Extract the (X, Y) coordinate from the center of the cell holding the provided text.  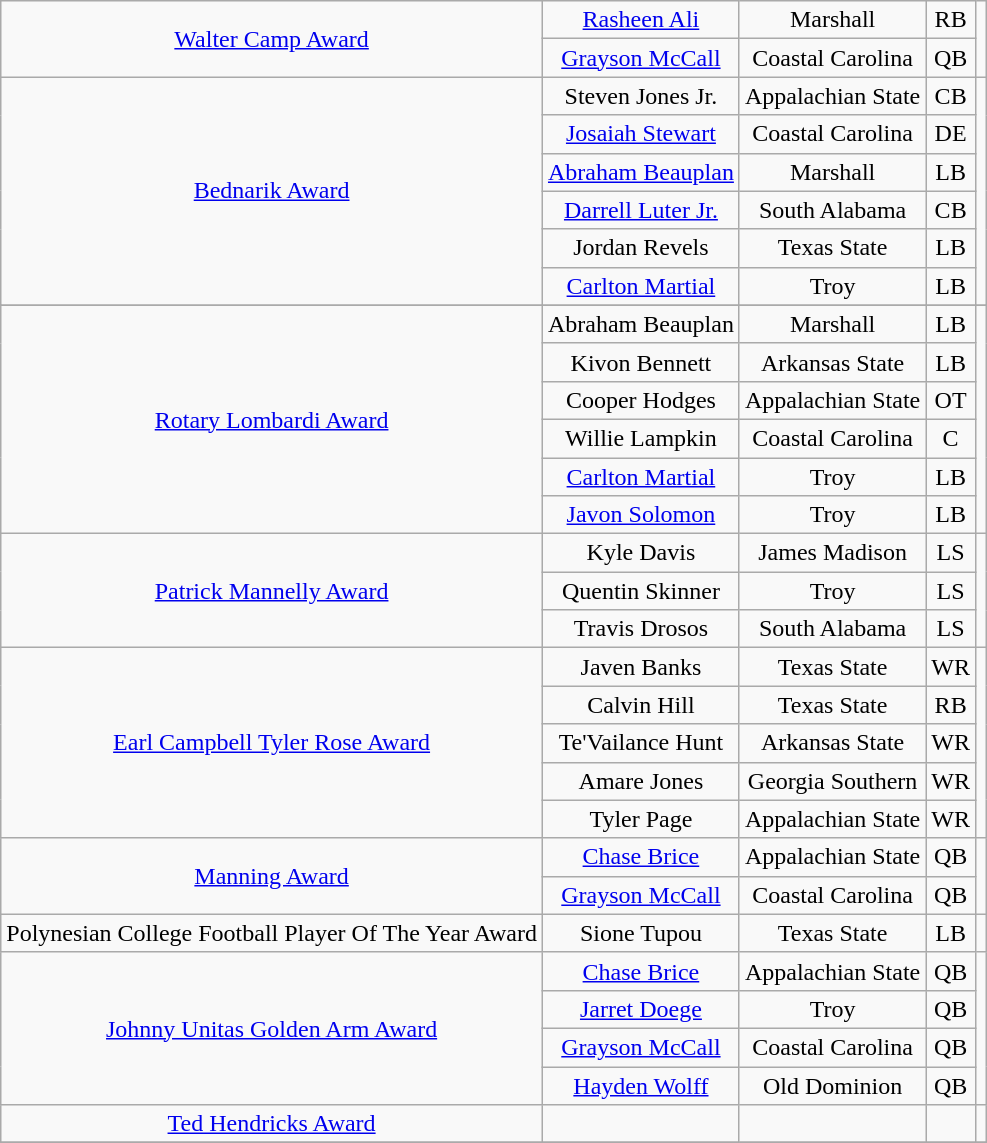
Jordan Revels (640, 248)
Kyle Davis (640, 553)
Kivon Bennett (640, 362)
Patrick Mannelly Award (272, 591)
Steven Jones Jr. (640, 96)
Polynesian College Football Player Of The Year Award (272, 933)
C (951, 438)
Cooper Hodges (640, 400)
Jarret Doege (640, 1009)
Calvin Hill (640, 705)
Quentin Skinner (640, 591)
Ted Hendricks Award (272, 1124)
Earl Campbell Tyler Rose Award (272, 743)
Travis Drosos (640, 629)
Georgia Southern (832, 781)
Walter Camp Award (272, 39)
Old Dominion (832, 1085)
Bednarik Award (272, 191)
Te'Vailance Hunt (640, 743)
Manning Award (272, 876)
Rotary Lombardi Award (272, 419)
James Madison (832, 553)
Sione Tupou (640, 933)
Willie Lampkin (640, 438)
Rasheen Ali (640, 20)
Tyler Page (640, 819)
Javon Solomon (640, 515)
Darrell Luter Jr. (640, 210)
Johnny Unitas Golden Arm Award (272, 1028)
Amare Jones (640, 781)
Javen Banks (640, 667)
Hayden Wolff (640, 1085)
Josaiah Stewart (640, 134)
OT (951, 400)
DE (951, 134)
